Detect which cell encompasses the target text, then output its [X, Y] center coordinate. 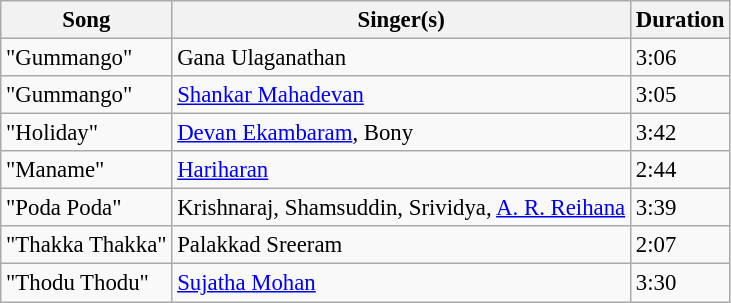
Singer(s) [402, 20]
2:07 [680, 245]
3:30 [680, 283]
Shankar Mahadevan [402, 95]
"Maname" [86, 170]
Hariharan [402, 170]
Song [86, 20]
3:06 [680, 58]
3:05 [680, 95]
"Holiday" [86, 133]
"Thodu Thodu" [86, 283]
"Thakka Thakka" [86, 245]
Palakkad Sreeram [402, 245]
3:39 [680, 208]
Gana Ulaganathan [402, 58]
Sujatha Mohan [402, 283]
Duration [680, 20]
Krishnaraj, Shamsuddin, Srividya, A. R. Reihana [402, 208]
3:42 [680, 133]
"Poda Poda" [86, 208]
2:44 [680, 170]
Devan Ekambaram, Bony [402, 133]
